From the cell containing the given text, extract its center point as [X, Y] coordinate. 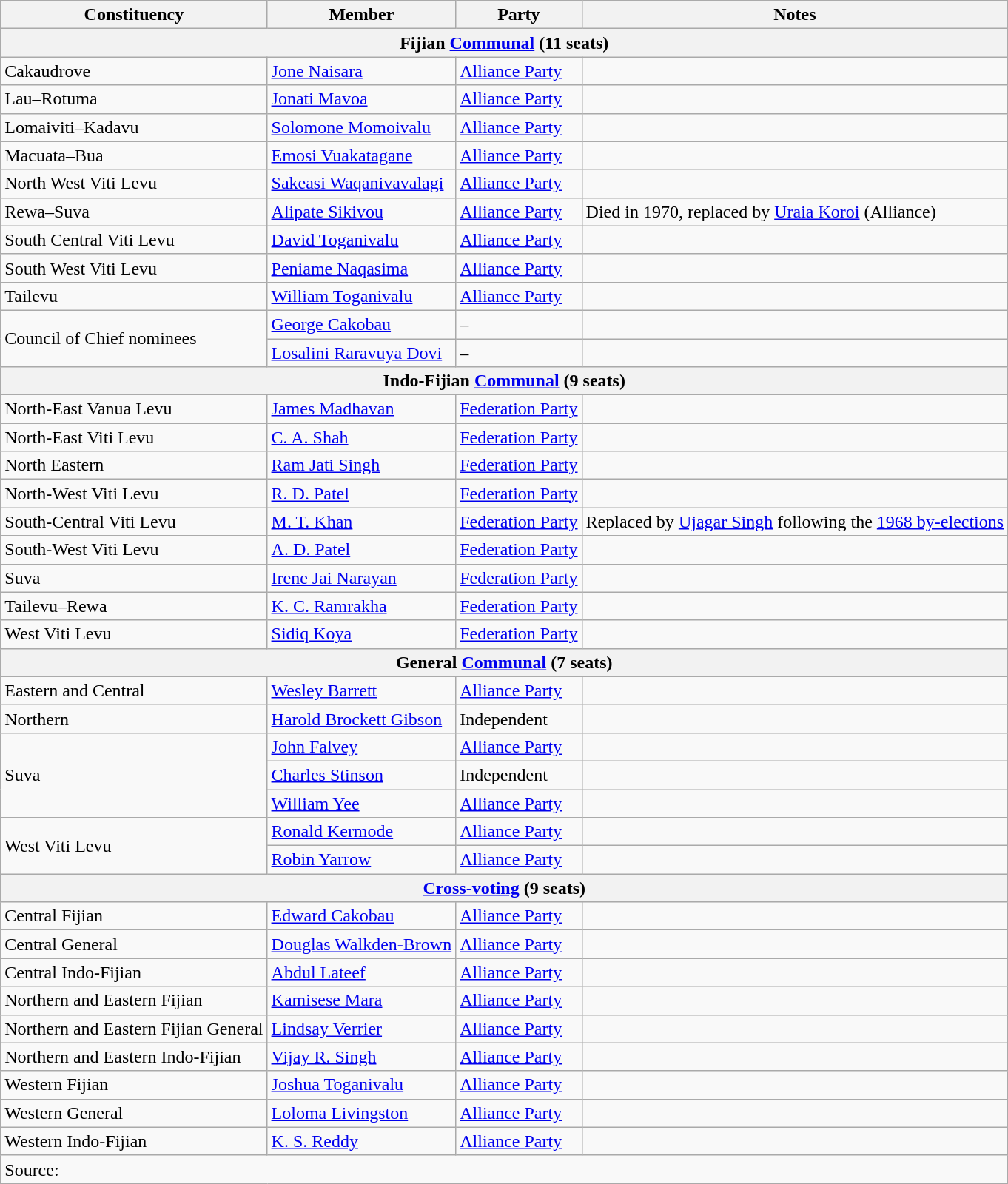
South-Central Viti Levu [134, 522]
Harold Brockett Gibson [361, 719]
Macuata–Bua [134, 155]
Lindsay Verrier [361, 1029]
Western Indo-Fijian [134, 1141]
Vijay R. Singh [361, 1057]
Indo-Fijian Communal (9 seats) [505, 381]
Joshua Toganivalu [361, 1085]
Irene Jai Narayan [361, 578]
Edward Cakobau [361, 916]
Kamisese Mara [361, 1000]
Ronald Kermode [361, 832]
William Toganivalu [361, 296]
Wesley Barrett [361, 690]
South Central Viti Levu [134, 240]
Lomaiviti–Kadavu [134, 127]
James Madhavan [361, 409]
Tailevu–Rewa [134, 606]
Tailevu [134, 296]
Alipate Sikivou [361, 212]
Replaced by Ujagar Singh following the 1968 by-elections [795, 522]
A. D. Patel [361, 550]
Northern and Eastern Indo-Fijian [134, 1057]
Party [519, 15]
Central Indo-Fijian [134, 972]
C. A. Shah [361, 437]
Fijian Communal (11 seats) [505, 43]
Notes [795, 15]
Northern [134, 719]
Ram Jati Singh [361, 465]
North West Viti Levu [134, 184]
Cross-voting (9 seats) [505, 888]
North-West Viti Levu [134, 494]
Northern and Eastern Fijian [134, 1000]
South West Viti Levu [134, 268]
Northern and Eastern Fijian General [134, 1029]
Council of Chief nominees [134, 338]
Loloma Livingston [361, 1113]
North Eastern [134, 465]
K. C. Ramrakha [361, 606]
North-East Viti Levu [134, 437]
South-West Viti Levu [134, 550]
Constituency [134, 15]
Sidiq Koya [361, 634]
Solomone Momoivalu [361, 127]
North-East Vanua Levu [134, 409]
Losalini Raravuya Dovi [361, 353]
R. D. Patel [361, 494]
Western Fijian [134, 1085]
Member [361, 15]
Lau–Rotuma [134, 99]
William Yee [361, 803]
John Falvey [361, 747]
Emosi Vuakatagane [361, 155]
Rewa–Suva [134, 212]
Central Fijian [134, 916]
Source: [505, 1169]
M. T. Khan [361, 522]
Douglas Walkden-Brown [361, 944]
George Cakobau [361, 324]
Charles Stinson [361, 775]
Died in 1970, replaced by Uraia Koroi (Alliance) [795, 212]
Eastern and Central [134, 690]
Peniame Naqasima [361, 268]
Western General [134, 1113]
Sakeasi Waqanivavalagi [361, 184]
Jone Naisara [361, 71]
Robin Yarrow [361, 860]
Central General [134, 944]
Jonati Mavoa [361, 99]
David Toganivalu [361, 240]
Cakaudrove [134, 71]
General Communal (7 seats) [505, 662]
K. S. Reddy [361, 1141]
Abdul Lateef [361, 972]
